Detect which cell encompasses the target text, then output its (X, Y) center coordinate. 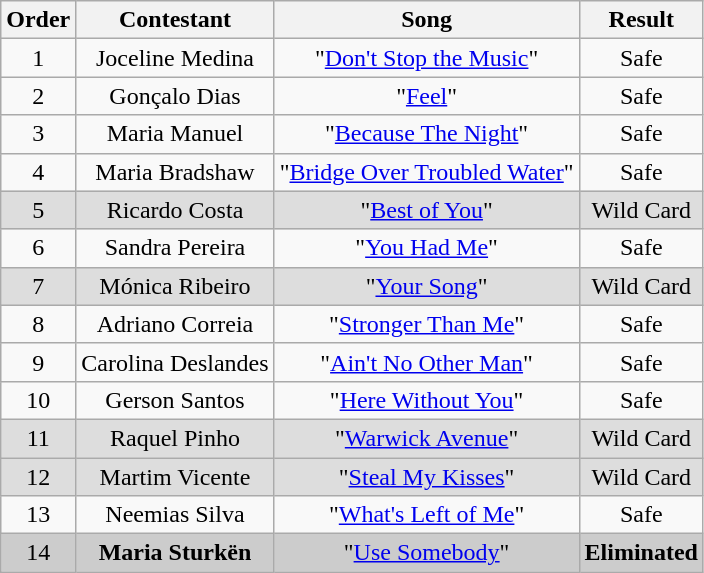
Adriano Correia (175, 324)
"What's Left of Me" (426, 515)
Carolina Deslandes (175, 362)
"Use Somebody" (426, 553)
Gerson Santos (175, 400)
"Here Without You" (426, 400)
"Ain't No Other Man" (426, 362)
"Don't Stop the Music" (426, 58)
"Stronger Than Me" (426, 324)
Neemias Silva (175, 515)
2 (38, 96)
Maria Sturkën (175, 553)
"Best of You" (426, 210)
12 (38, 477)
6 (38, 248)
8 (38, 324)
Joceline Medina (175, 58)
Mónica Ribeiro (175, 286)
Eliminated (641, 553)
5 (38, 210)
13 (38, 515)
Maria Bradshaw (175, 172)
3 (38, 134)
9 (38, 362)
"Warwick Avenue" (426, 438)
Gonçalo Dias (175, 96)
11 (38, 438)
Song (426, 20)
10 (38, 400)
Contestant (175, 20)
"Your Song" (426, 286)
Raquel Pinho (175, 438)
7 (38, 286)
"Steal My Kisses" (426, 477)
4 (38, 172)
"You Had Me" (426, 248)
Result (641, 20)
Order (38, 20)
"Because The Night" (426, 134)
14 (38, 553)
Ricardo Costa (175, 210)
"Feel" (426, 96)
Sandra Pereira (175, 248)
Martim Vicente (175, 477)
1 (38, 58)
Maria Manuel (175, 134)
"Bridge Over Troubled Water" (426, 172)
